Find where the given text appears and provide that cell's center as [X, Y] coordinate. 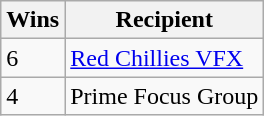
Red Chillies VFX [164, 58]
Prime Focus Group [164, 96]
4 [33, 96]
6 [33, 58]
Wins [33, 20]
Recipient [164, 20]
